Return [x, y] of the center of cell containing provided text 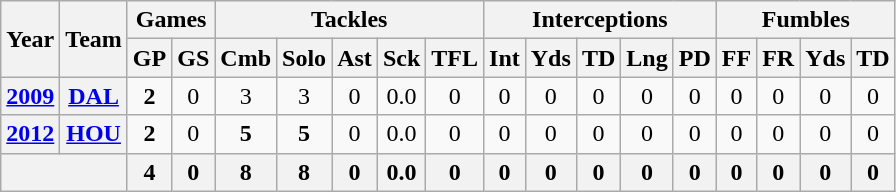
Ast [355, 58]
Lng [647, 58]
GP [149, 58]
GS [194, 58]
TFL [455, 58]
Cmb [246, 58]
2009 [30, 96]
FR [778, 58]
PD [694, 58]
Sck [401, 58]
FF [736, 58]
Year [30, 39]
HOU [94, 134]
Interceptions [600, 20]
4 [149, 172]
Solo [304, 58]
Team [94, 39]
DAL [94, 96]
Fumbles [806, 20]
Tackles [350, 20]
Int [505, 58]
Games [170, 20]
2012 [30, 134]
